Provide the [X, Y] coordinate of the cell's center where the given text is located.  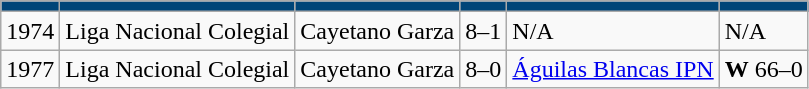
1977 [30, 69]
1974 [30, 31]
W 66–0 [764, 69]
8–0 [484, 69]
Águilas Blancas IPN [613, 69]
8–1 [484, 31]
